Return [X, Y] of the center of cell containing provided text 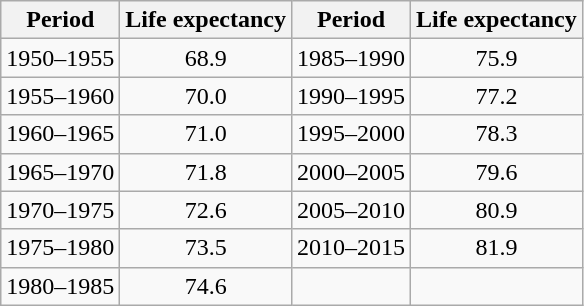
71.0 [206, 134]
1995–2000 [350, 134]
73.5 [206, 248]
71.8 [206, 172]
2000–2005 [350, 172]
78.3 [497, 134]
79.6 [497, 172]
1960–1965 [60, 134]
1985–1990 [350, 58]
2010–2015 [350, 248]
1955–1960 [60, 96]
74.6 [206, 286]
81.9 [497, 248]
1970–1975 [60, 210]
77.2 [497, 96]
1950–1955 [60, 58]
1990–1995 [350, 96]
1965–1970 [60, 172]
68.9 [206, 58]
1975–1980 [60, 248]
2005–2010 [350, 210]
75.9 [497, 58]
72.6 [206, 210]
1980–1985 [60, 286]
80.9 [497, 210]
70.0 [206, 96]
